Extract the [x, y] coordinate from the center of the cell holding the provided text.  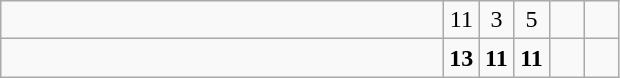
5 [532, 20]
3 [496, 20]
13 [462, 58]
